Find where the given text appears and provide that cell's center as [X, Y] coordinate. 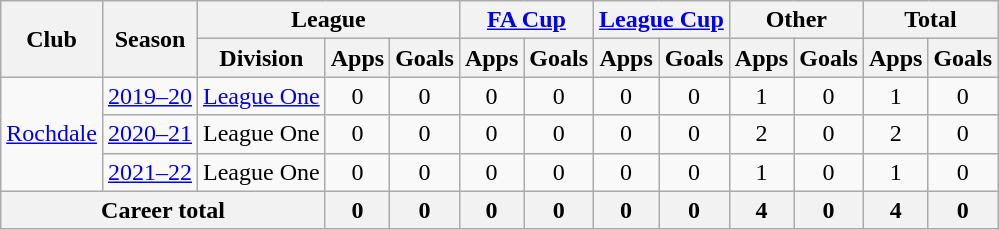
Season [150, 39]
2020–21 [150, 134]
2019–20 [150, 96]
Rochdale [52, 134]
League Cup [662, 20]
Total [930, 20]
Career total [163, 210]
Division [262, 58]
FA Cup [526, 20]
League [329, 20]
Club [52, 39]
2021–22 [150, 172]
Other [796, 20]
